Capture the cell that displays the provided text and extract its (X, Y) central coordinate. 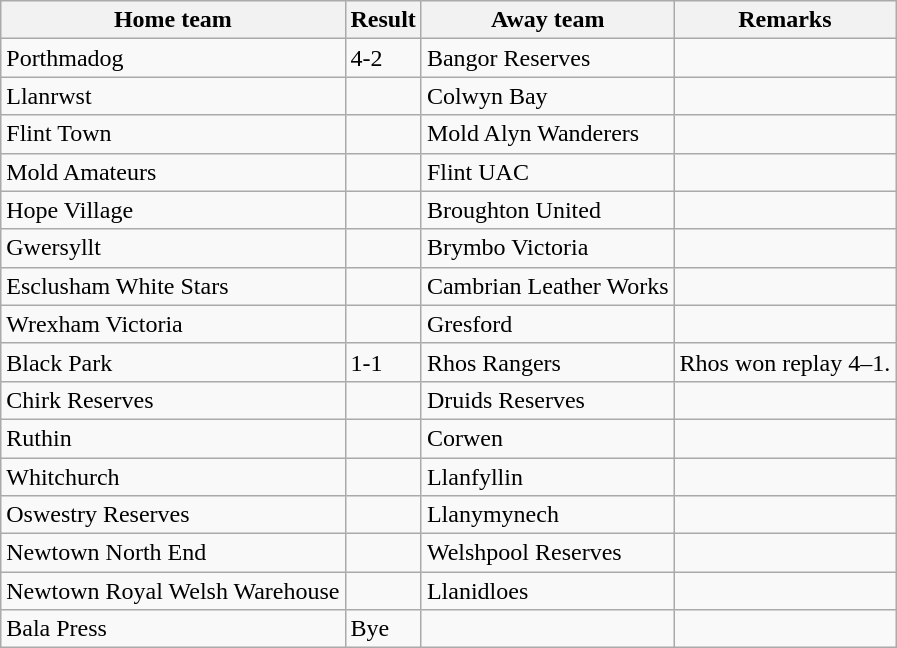
Llanrwst (173, 96)
Llanidloes (548, 591)
Wrexham Victoria (173, 324)
Chirk Reserves (173, 400)
Flint Town (173, 134)
4-2 (383, 58)
Llanymynech (548, 515)
Remarks (785, 20)
Colwyn Bay (548, 96)
Rhos won replay 4–1. (785, 362)
Porthmadog (173, 58)
Cambrian Leather Works (548, 286)
Gresford (548, 324)
Broughton United (548, 210)
Welshpool Reserves (548, 553)
Bye (383, 629)
Bangor Reserves (548, 58)
Away team (548, 20)
Gwersyllt (173, 248)
Oswestry Reserves (173, 515)
Newtown North End (173, 553)
Result (383, 20)
Black Park (173, 362)
Brymbo Victoria (548, 248)
Mold Alyn Wanderers (548, 134)
Newtown Royal Welsh Warehouse (173, 591)
Rhos Rangers (548, 362)
Esclusham White Stars (173, 286)
Druids Reserves (548, 400)
Mold Amateurs (173, 172)
Hope Village (173, 210)
Home team (173, 20)
Whitchurch (173, 477)
Llanfyllin (548, 477)
Ruthin (173, 438)
1-1 (383, 362)
Bala Press (173, 629)
Corwen (548, 438)
Flint UAC (548, 172)
